Search for the cell housing the specified text and yield its (X, Y) center coordinate. 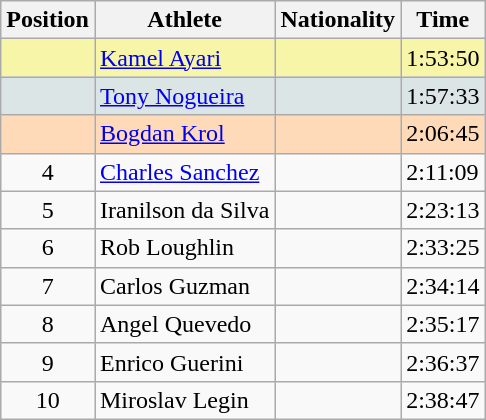
Tony Nogueira (184, 96)
4 (48, 172)
Angel Quevedo (184, 324)
10 (48, 400)
2:34:14 (443, 286)
Carlos Guzman (184, 286)
Time (443, 20)
Kamel Ayari (184, 58)
5 (48, 210)
Athlete (184, 20)
Position (48, 20)
2:06:45 (443, 134)
Enrico Guerini (184, 362)
Nationality (338, 20)
Bogdan Krol (184, 134)
2:23:13 (443, 210)
6 (48, 248)
Iranilson da Silva (184, 210)
2:35:17 (443, 324)
2:33:25 (443, 248)
2:36:37 (443, 362)
2:38:47 (443, 400)
9 (48, 362)
1:53:50 (443, 58)
2:11:09 (443, 172)
1:57:33 (443, 96)
8 (48, 324)
Miroslav Legin (184, 400)
7 (48, 286)
Rob Loughlin (184, 248)
Charles Sanchez (184, 172)
